Detect which cell encompasses the target text, then output its (x, y) center coordinate. 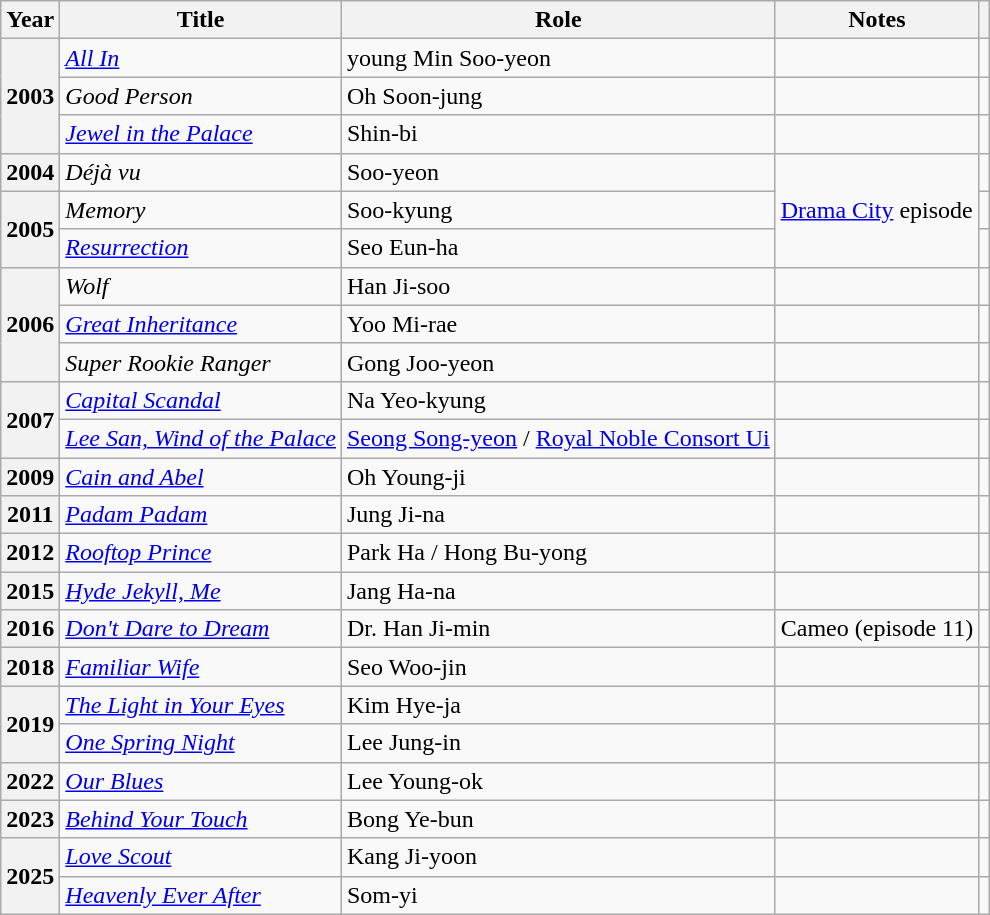
Han Ji-soo (558, 286)
Notes (876, 20)
Good Person (201, 96)
Kim Hye-ja (558, 705)
Love Scout (201, 857)
young Min Soo-yeon (558, 58)
2004 (30, 172)
2009 (30, 477)
Dr. Han Ji-min (558, 629)
Wolf (201, 286)
2018 (30, 667)
Capital Scandal (201, 400)
The Light in Your Eyes (201, 705)
Rooftop Prince (201, 553)
2012 (30, 553)
Role (558, 20)
One Spring Night (201, 743)
Oh Soon-jung (558, 96)
2016 (30, 629)
Kang Ji-yoon (558, 857)
Memory (201, 210)
Drama City episode (876, 210)
Lee San, Wind of the Palace (201, 438)
Cameo (episode 11) (876, 629)
Year (30, 20)
2019 (30, 724)
Seo Woo-jin (558, 667)
Soo-kyung (558, 210)
Great Inheritance (201, 324)
2015 (30, 591)
Seo Eun-ha (558, 248)
Cain and Abel (201, 477)
Our Blues (201, 781)
Familiar Wife (201, 667)
2005 (30, 229)
Som-yi (558, 895)
Title (201, 20)
Park Ha / Hong Bu-yong (558, 553)
Déjà vu (201, 172)
2007 (30, 419)
2006 (30, 324)
2022 (30, 781)
Jung Ji-na (558, 515)
Gong Joo-yeon (558, 362)
Don't Dare to Dream (201, 629)
Jewel in the Palace (201, 134)
Super Rookie Ranger (201, 362)
Lee Jung-in (558, 743)
2011 (30, 515)
2023 (30, 819)
Resurrection (201, 248)
Shin-bi (558, 134)
2025 (30, 876)
Heavenly Ever After (201, 895)
Yoo Mi-rae (558, 324)
Oh Young-ji (558, 477)
Lee Young-ok (558, 781)
Behind Your Touch (201, 819)
Seong Song-yeon / Royal Noble Consort Ui (558, 438)
Bong Ye-bun (558, 819)
Hyde Jekyll, Me (201, 591)
Na Yeo-kyung (558, 400)
Padam Padam (201, 515)
All In (201, 58)
Soo-yeon (558, 172)
Jang Ha-na (558, 591)
2003 (30, 96)
